Locate the cell with the specified text and output its [x, y] center coordinate. 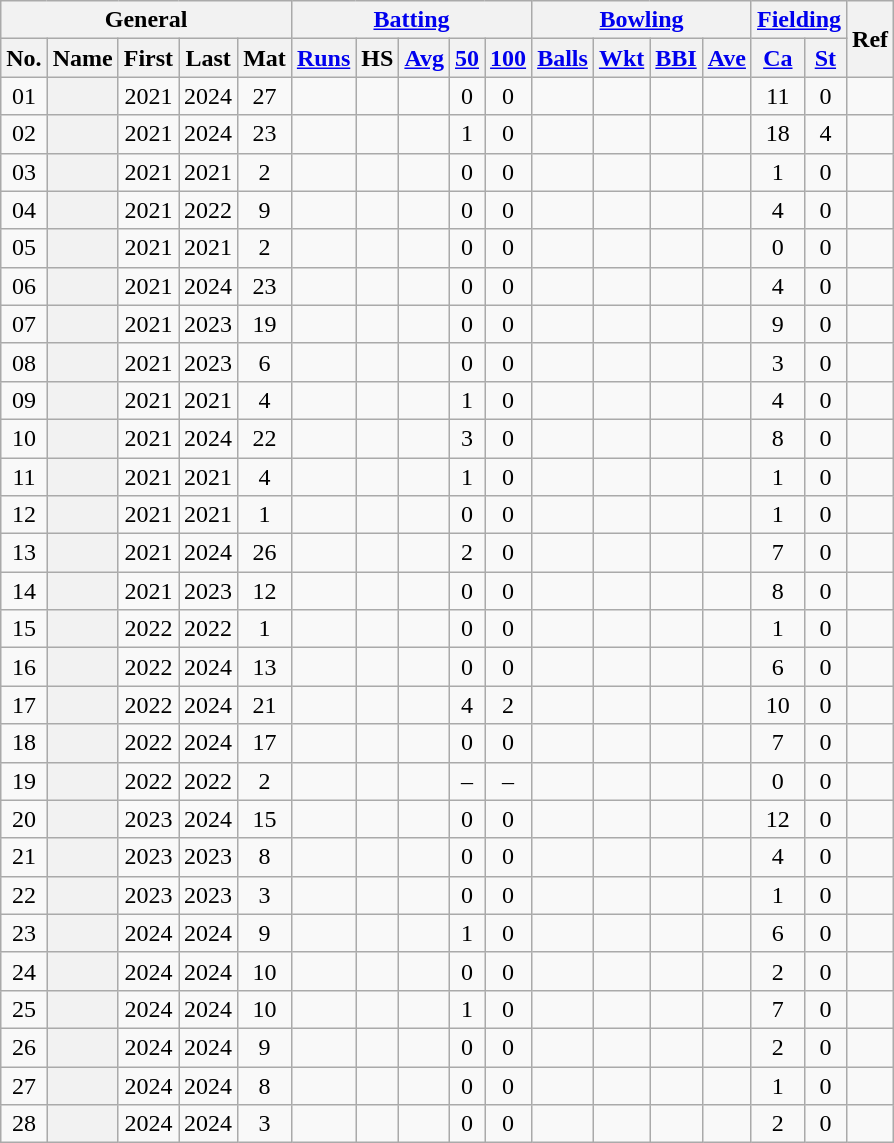
09 [24, 400]
Bowling [642, 20]
28 [24, 1124]
20 [24, 819]
Fielding [798, 20]
General [146, 20]
01 [24, 96]
06 [24, 286]
24 [24, 971]
Avg [424, 58]
07 [24, 324]
14 [24, 591]
Ave [726, 58]
16 [24, 667]
First [148, 58]
04 [24, 210]
05 [24, 248]
BBI [676, 58]
Runs [323, 58]
03 [24, 172]
Ref [870, 39]
Batting [411, 20]
Mat [265, 58]
08 [24, 362]
Last [208, 58]
Ca [778, 58]
No. [24, 58]
Balls [563, 58]
Wkt [621, 58]
HS [378, 58]
St [825, 58]
02 [24, 134]
100 [508, 58]
25 [24, 1009]
Name [82, 58]
50 [466, 58]
